Return (X, Y) of the center of cell containing provided text 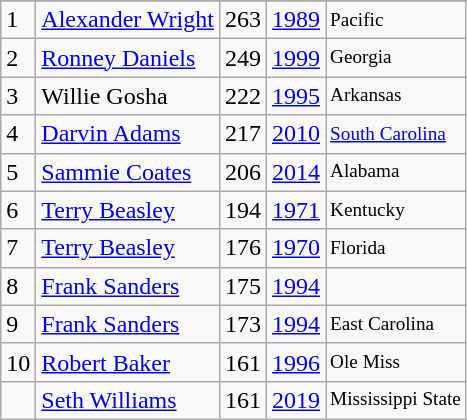
175 (242, 286)
2 (18, 58)
6 (18, 210)
Alabama (396, 172)
7 (18, 248)
Georgia (396, 58)
5 (18, 172)
1971 (296, 210)
2014 (296, 172)
Florida (396, 248)
1 (18, 20)
Willie Gosha (128, 96)
1999 (296, 58)
4 (18, 134)
173 (242, 324)
2019 (296, 400)
Arkansas (396, 96)
Ronney Daniels (128, 58)
10 (18, 362)
Darvin Adams (128, 134)
1970 (296, 248)
Pacific (396, 20)
Robert Baker (128, 362)
176 (242, 248)
217 (242, 134)
Kentucky (396, 210)
194 (242, 210)
Alexander Wright (128, 20)
Mississippi State (396, 400)
8 (18, 286)
1989 (296, 20)
222 (242, 96)
2010 (296, 134)
1995 (296, 96)
206 (242, 172)
Seth Williams (128, 400)
9 (18, 324)
263 (242, 20)
Sammie Coates (128, 172)
3 (18, 96)
249 (242, 58)
South Carolina (396, 134)
East Carolina (396, 324)
Ole Miss (396, 362)
1996 (296, 362)
